Provide the [x, y] coordinate of the cell's center where the given text is located.  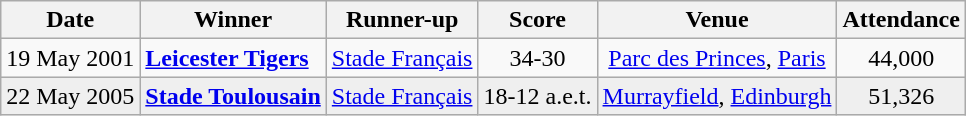
Date [70, 20]
Runner-up [402, 20]
34-30 [538, 58]
22 May 2005 [70, 96]
Stade Toulousain [233, 96]
51,326 [901, 96]
18-12 a.e.t. [538, 96]
44,000 [901, 58]
Attendance [901, 20]
19 May 2001 [70, 58]
Murrayfield, Edinburgh [717, 96]
Leicester Tigers [233, 58]
Score [538, 20]
Venue [717, 20]
Parc des Princes, Paris [717, 58]
Winner [233, 20]
